Capture the cell that displays the provided text and extract its [x, y] central coordinate. 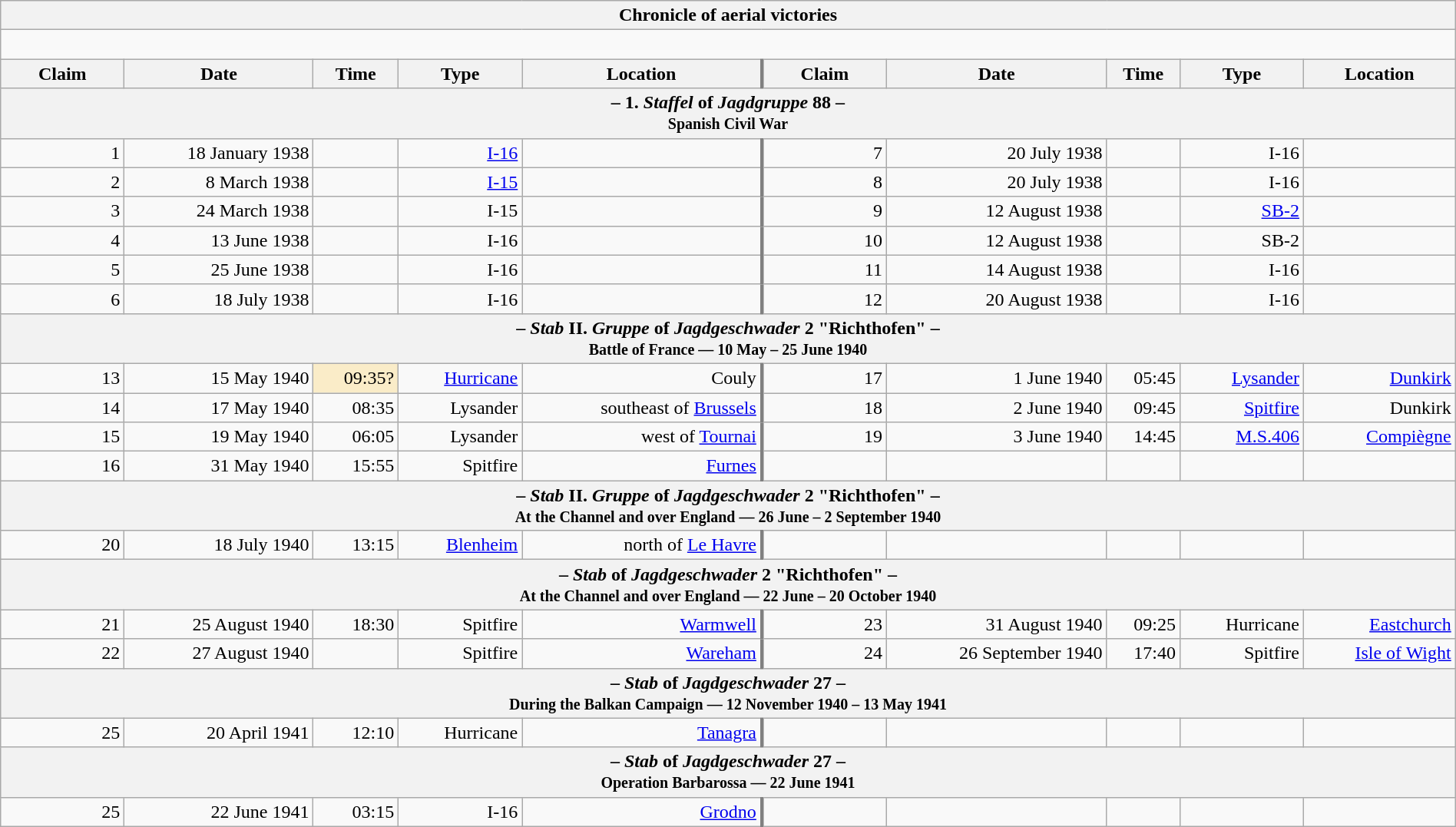
17 May 1940 [219, 408]
10 [825, 240]
– 1. Staffel of Jagdgruppe 88 –Spanish Civil War [728, 114]
09:45 [1143, 408]
14:45 [1143, 437]
Tanagra [642, 733]
Chronicle of aerial victories [728, 15]
13 [63, 378]
20 August 1938 [997, 299]
05:45 [1143, 378]
north of Le Havre [642, 545]
Grodno [642, 812]
Couly [642, 378]
22 [63, 653]
9 [825, 211]
14 [63, 408]
– Stab of Jagdgeschwader 27 –During the Balkan Campaign — 12 November 1940 – 13 May 1941 [728, 693]
M.S.406 [1241, 437]
18 July 1940 [219, 545]
Wareham [642, 653]
20 April 1941 [219, 733]
7 [825, 153]
25 June 1938 [219, 270]
23 [825, 624]
2 [63, 182]
14 August 1938 [997, 270]
12:10 [356, 733]
09:35? [356, 378]
8 March 1938 [219, 182]
Compiègne [1380, 437]
– Stab II. Gruppe of Jagdgeschwader 2 "Richthofen" –Battle of France — 10 May – 25 June 1940 [728, 338]
southeast of Brussels [642, 408]
Blenheim [461, 545]
06:05 [356, 437]
11 [825, 270]
22 June 1941 [219, 812]
19 [825, 437]
17:40 [1143, 653]
– Stab of Jagdgeschwader 2 "Richthofen" –At the Channel and over England — 22 June – 20 October 1940 [728, 585]
18 July 1938 [219, 299]
31 August 1940 [997, 624]
Warmwell [642, 624]
west of Tournai [642, 437]
19 May 1940 [219, 437]
15 [63, 437]
3 June 1940 [997, 437]
5 [63, 270]
24 [825, 653]
Furnes [642, 466]
Isle of Wight [1380, 653]
8 [825, 182]
3 [63, 211]
1 June 1940 [997, 378]
24 March 1938 [219, 211]
15:55 [356, 466]
– Stab of Jagdgeschwader 27 –Operation Barbarossa — 22 June 1941 [728, 772]
18 [825, 408]
20 [63, 545]
2 June 1940 [997, 408]
Eastchurch [1380, 624]
08:35 [356, 408]
13:15 [356, 545]
15 May 1940 [219, 378]
– Stab II. Gruppe of Jagdgeschwader 2 "Richthofen" –At the Channel and over England — 26 June – 2 September 1940 [728, 505]
1 [63, 153]
21 [63, 624]
31 May 1940 [219, 466]
27 August 1940 [219, 653]
03:15 [356, 812]
4 [63, 240]
16 [63, 466]
12 [825, 299]
6 [63, 299]
13 June 1938 [219, 240]
26 September 1940 [997, 653]
18:30 [356, 624]
25 August 1940 [219, 624]
17 [825, 378]
18 January 1938 [219, 153]
09:25 [1143, 624]
